Locate the cell with the specified text and output its (X, Y) center coordinate. 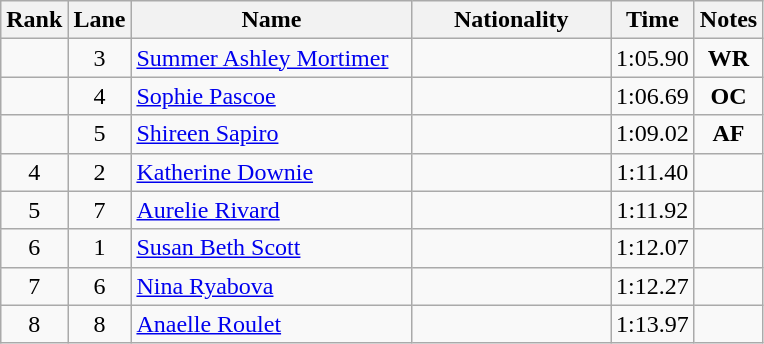
Notes (728, 20)
3 (100, 58)
Time (653, 20)
Shireen Sapiro (272, 134)
Name (272, 20)
1:09.02 (653, 134)
1:11.40 (653, 172)
OC (728, 96)
1:11.92 (653, 210)
Lane (100, 20)
Aurelie Rivard (272, 210)
Anaelle Roulet (272, 324)
1:06.69 (653, 96)
Rank (34, 20)
1:12.27 (653, 286)
1:05.90 (653, 58)
Sophie Pascoe (272, 96)
Katherine Downie (272, 172)
WR (728, 58)
1:12.07 (653, 248)
Summer Ashley Mortimer (272, 58)
AF (728, 134)
2 (100, 172)
1 (100, 248)
Susan Beth Scott (272, 248)
1:13.97 (653, 324)
Nationality (512, 20)
Nina Ryabova (272, 286)
